Identify which cell holds the provided text, then report its (X, Y) central coordinate. 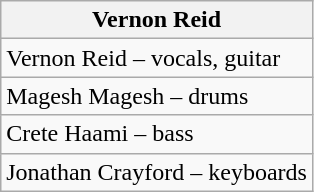
Vernon Reid (157, 20)
Magesh Magesh – drums (157, 96)
Vernon Reid – vocals, guitar (157, 58)
Jonathan Crayford – keyboards (157, 172)
Crete Haami – bass (157, 134)
